Search for the cell housing the specified text and yield its [X, Y] center coordinate. 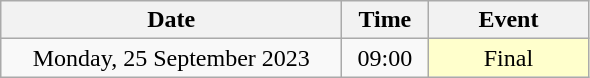
09:00 [385, 58]
Event [508, 20]
Time [385, 20]
Date [172, 20]
Monday, 25 September 2023 [172, 58]
Final [508, 58]
